Extract the (x, y) coordinate from the center of the cell holding the provided text.  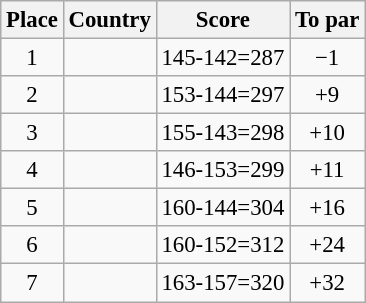
Place (32, 20)
Score (223, 20)
153-144=297 (223, 95)
7 (32, 283)
2 (32, 95)
160-152=312 (223, 245)
1 (32, 58)
155-143=298 (223, 133)
163-157=320 (223, 283)
160-144=304 (223, 208)
+24 (328, 245)
3 (32, 133)
145-142=287 (223, 58)
4 (32, 170)
+16 (328, 208)
+10 (328, 133)
5 (32, 208)
To par (328, 20)
146-153=299 (223, 170)
+9 (328, 95)
−1 (328, 58)
+11 (328, 170)
+32 (328, 283)
6 (32, 245)
Country (110, 20)
